Locate the cell with the specified text and output its [x, y] center coordinate. 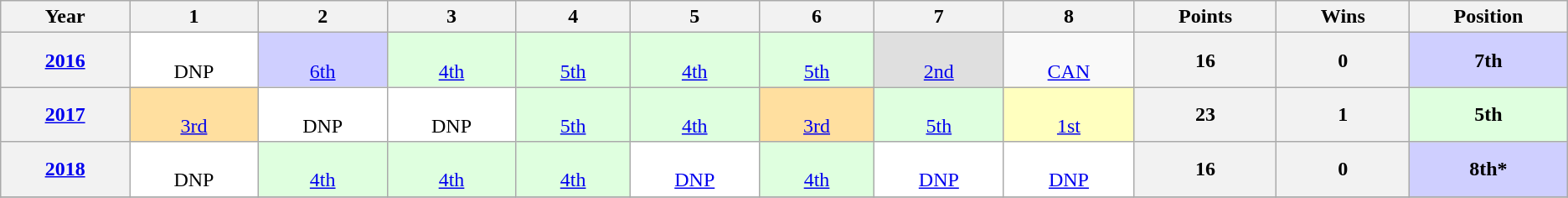
2 [322, 17]
Wins [1344, 17]
2017 [65, 114]
6th [322, 60]
7 [939, 17]
2nd [939, 60]
2016 [65, 60]
5 [694, 17]
1st [1069, 114]
Position [1489, 17]
CAN [1069, 60]
3 [451, 17]
8 [1069, 17]
Year [65, 17]
4 [573, 17]
2018 [65, 169]
8th* [1489, 169]
7th [1489, 60]
6 [817, 17]
23 [1205, 114]
Points [1205, 17]
